Search for the cell housing the specified text and yield its [x, y] center coordinate. 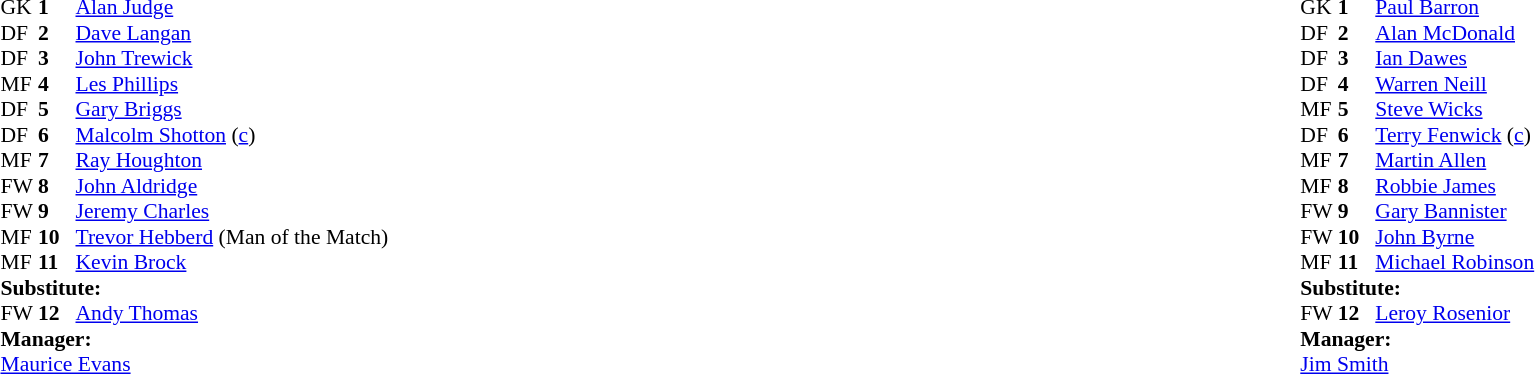
Steve Wicks [1454, 109]
Michael Robinson [1454, 263]
Martin Allen [1454, 161]
John Trewick [232, 59]
Robbie James [1454, 186]
John Aldridge [232, 186]
Jeremy Charles [232, 211]
Andy Thomas [232, 313]
Warren Neill [1454, 84]
Alan McDonald [1454, 33]
Terry Fenwick (c) [1454, 135]
John Byrne [1454, 237]
Les Phillips [232, 84]
Ray Houghton [232, 161]
Malcolm Shotton (c) [232, 135]
Kevin Brock [232, 263]
Gary Bannister [1454, 211]
Trevor Hebberd (Man of the Match) [232, 237]
Dave Langan [232, 33]
Gary Briggs [232, 109]
Leroy Rosenior [1454, 313]
Ian Dawes [1454, 59]
